Find where the given text appears and provide that cell's center as (X, Y) coordinate. 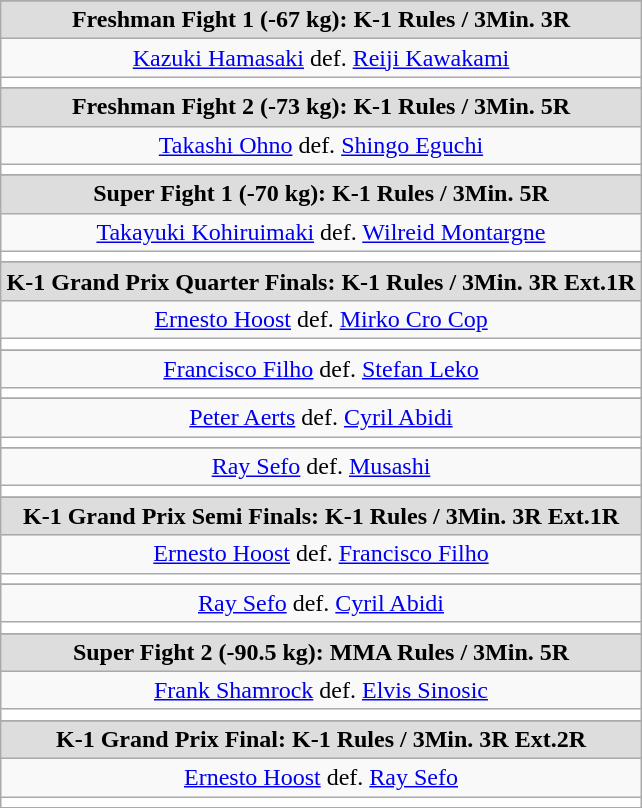
Takashi Ohno def. Shingo Eguchi (321, 145)
Super Fight 2 (-90.5 kg): MMA Rules / 3Min. 5R (321, 652)
Ernesto Hoost def. Ray Sefo (321, 777)
Kazuki Hamasaki def. Reiji Kawakami (321, 58)
Frank Shamrock def. Elvis Sinosic (321, 690)
Peter Aerts def. Cyril Abidi (321, 418)
Ray Sefo def. Cyril Abidi (321, 603)
Super Fight 1 (-70 kg): K-1 Rules / 3Min. 5R (321, 194)
K-1 Grand Prix Final: K-1 Rules / 3Min. 3R Ext.2R (321, 739)
Ernesto Hoost def. Francisco Filho (321, 554)
Takayuki Kohiruimaki def. Wilreid Montargne (321, 232)
Ernesto Hoost def. Mirko Cro Cop (321, 319)
Francisco Filho def. Stefan Leko (321, 369)
K-1 Grand Prix Quarter Finals: K-1 Rules / 3Min. 3R Ext.1R (321, 281)
K-1 Grand Prix Semi Finals: K-1 Rules / 3Min. 3R Ext.1R (321, 516)
Freshman Fight 2 (-73 kg): K-1 Rules / 3Min. 5R (321, 107)
Freshman Fight 1 (-67 kg): K-1 Rules / 3Min. 3R (321, 20)
Ray Sefo def. Musashi (321, 467)
